Output the [X, Y] coordinate of the center of the cell containing the given text.  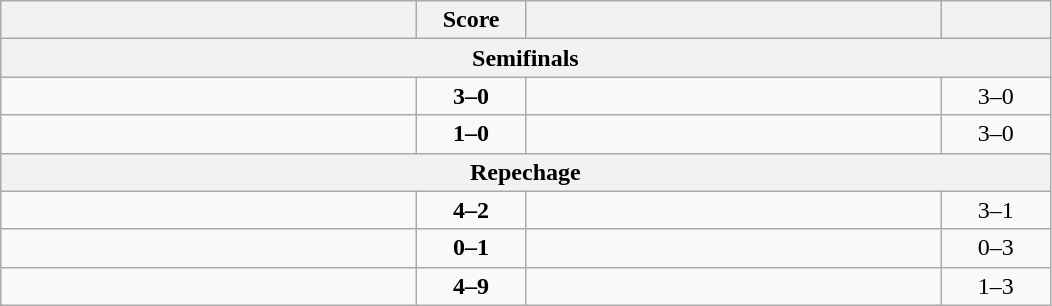
Semifinals [526, 58]
1–3 [996, 286]
1–0 [472, 134]
Repechage [526, 172]
3–1 [996, 210]
0–1 [472, 248]
4–9 [472, 286]
4–2 [472, 210]
0–3 [996, 248]
Score [472, 20]
